Provide the (X, Y) coordinate of the cell's center where the given text is located.  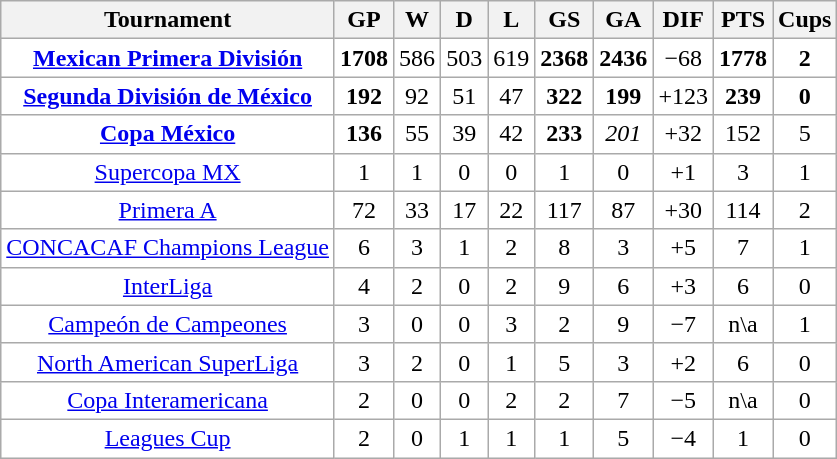
+3 (684, 286)
+30 (684, 210)
InterLiga (168, 286)
1708 (364, 58)
1778 (742, 58)
4 (364, 286)
192 (364, 96)
22 (512, 210)
Tournament (168, 20)
Copa México (168, 134)
Primera A (168, 210)
201 (624, 134)
−68 (684, 58)
2368 (564, 58)
17 (464, 210)
Copa Interamericana (168, 400)
92 (418, 96)
North American SuperLiga (168, 362)
Supercopa MX (168, 172)
+5 (684, 248)
D (464, 20)
Cups (805, 20)
233 (564, 134)
+1 (684, 172)
51 (464, 96)
8 (564, 248)
136 (364, 134)
239 (742, 96)
CONCACAF Champions League (168, 248)
−7 (684, 324)
619 (512, 58)
GS (564, 20)
152 (742, 134)
+32 (684, 134)
322 (564, 96)
33 (418, 210)
+123 (684, 96)
2436 (624, 58)
GA (624, 20)
−4 (684, 438)
−5 (684, 400)
55 (418, 134)
586 (418, 58)
72 (364, 210)
PTS (742, 20)
114 (742, 210)
+2 (684, 362)
42 (512, 134)
39 (464, 134)
Mexican Primera División (168, 58)
Campeón de Campeones (168, 324)
Segunda División de México (168, 96)
W (418, 20)
199 (624, 96)
87 (624, 210)
DIF (684, 20)
Leagues Cup (168, 438)
L (512, 20)
117 (564, 210)
GP (364, 20)
503 (464, 58)
47 (512, 96)
